Return the (x, y) coordinate for the center point of the cell that contains the specified text.  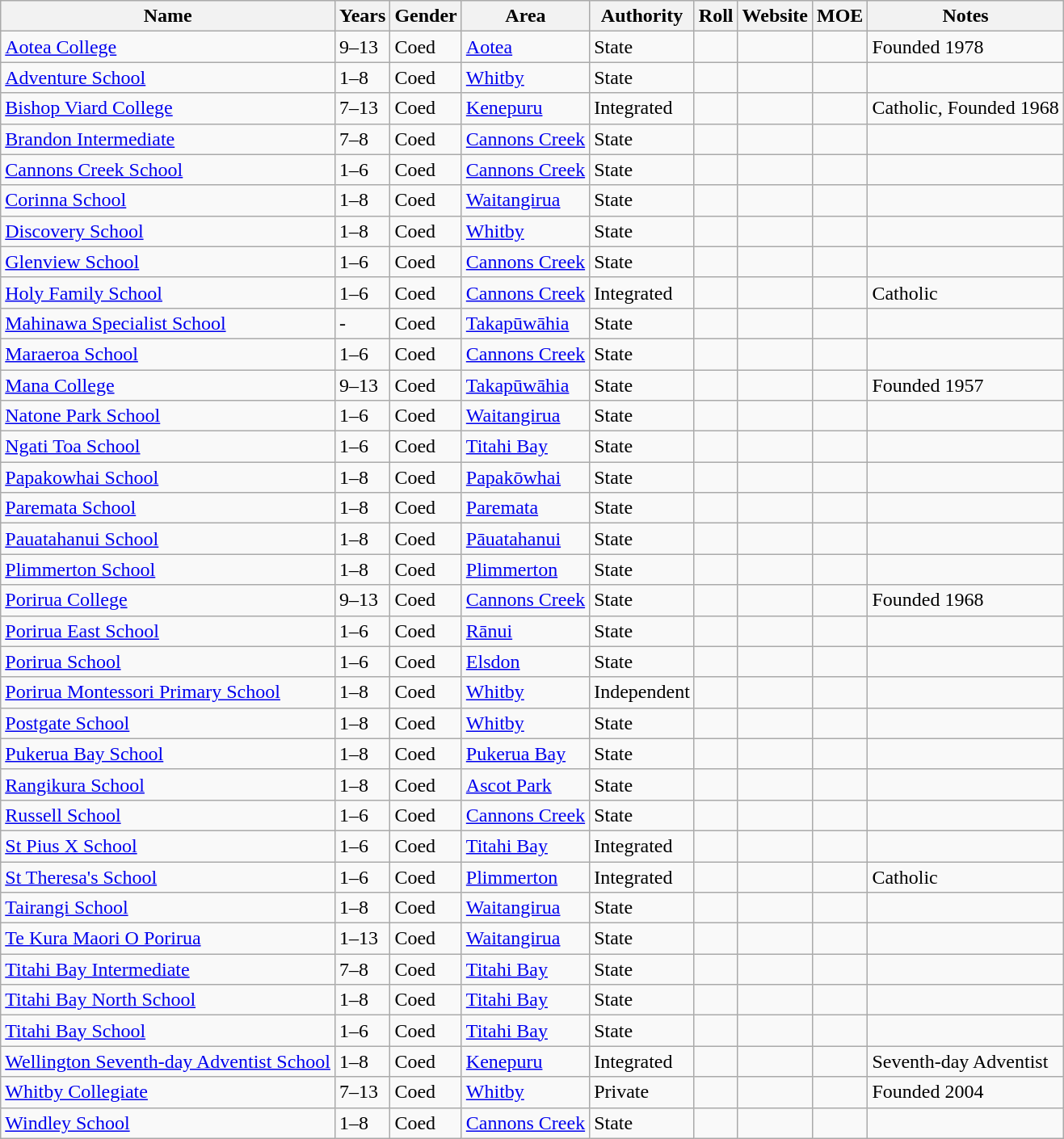
Porirua East School (168, 631)
Name (168, 16)
Independent (642, 692)
Private (642, 1092)
Founded 1968 (965, 600)
Catholic, Founded 1968 (965, 108)
Paremata School (168, 508)
Titahi Bay North School (168, 1000)
Discovery School (168, 231)
Rangikura School (168, 784)
Tairangi School (168, 908)
Bishop Viard College (168, 108)
Notes (965, 16)
Paremata (525, 508)
Mana College (168, 385)
Brandon Intermediate (168, 139)
Maraeroa School (168, 354)
Cannons Creek School (168, 170)
Titahi Bay School (168, 1031)
Te Kura Maori O Porirua (168, 939)
Titahi Bay Intermediate (168, 969)
Ascot Park (525, 784)
Area (525, 16)
Roll (716, 16)
St Theresa's School (168, 876)
Corinna School (168, 200)
Years (363, 16)
Natone Park School (168, 416)
Pukerua Bay School (168, 754)
Aotea College (168, 47)
Ngati Toa School (168, 447)
Rānui (525, 631)
Porirua Montessori Primary School (168, 692)
Whitby Collegiate (168, 1092)
Porirua School (168, 662)
Founded 1978 (965, 47)
Glenview School (168, 262)
Pauatahanui School (168, 539)
Mahinawa Specialist School (168, 323)
MOE (839, 16)
Elsdon (525, 662)
Pukerua Bay (525, 754)
Russell School (168, 815)
St Pius X School (168, 846)
Founded 2004 (965, 1092)
Gender (426, 16)
Pāuatahanui (525, 539)
Porirua College (168, 600)
Windley School (168, 1123)
Wellington Seventh-day Adventist School (168, 1061)
Postgate School (168, 723)
Plimmerton School (168, 569)
1–13 (363, 939)
- (363, 323)
Website (775, 16)
Adventure School (168, 78)
Holy Family School (168, 292)
Authority (642, 16)
Seventh-day Adventist (965, 1061)
Founded 1957 (965, 385)
Papakowhai School (168, 477)
Aotea (525, 47)
Papakōwhai (525, 477)
